Find where the given text appears and provide that cell's center as [X, Y] coordinate. 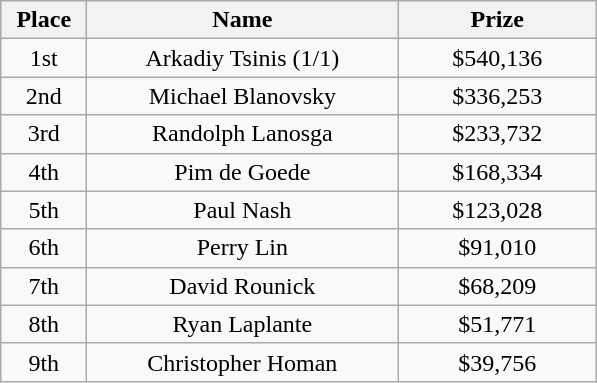
$68,209 [498, 286]
Name [242, 20]
Michael Blanovsky [242, 96]
Pim de Goede [242, 172]
$39,756 [498, 362]
9th [44, 362]
$123,028 [498, 210]
8th [44, 324]
3rd [44, 134]
7th [44, 286]
Ryan Laplante [242, 324]
Place [44, 20]
Arkadiy Tsinis (1/1) [242, 58]
David Rounick [242, 286]
Perry Lin [242, 248]
$168,334 [498, 172]
$51,771 [498, 324]
6th [44, 248]
Paul Nash [242, 210]
$336,253 [498, 96]
Christopher Homan [242, 362]
4th [44, 172]
$540,136 [498, 58]
1st [44, 58]
5th [44, 210]
$91,010 [498, 248]
Randolph Lanosga [242, 134]
Prize [498, 20]
2nd [44, 96]
$233,732 [498, 134]
